Return (X, Y) of the center of cell containing provided text 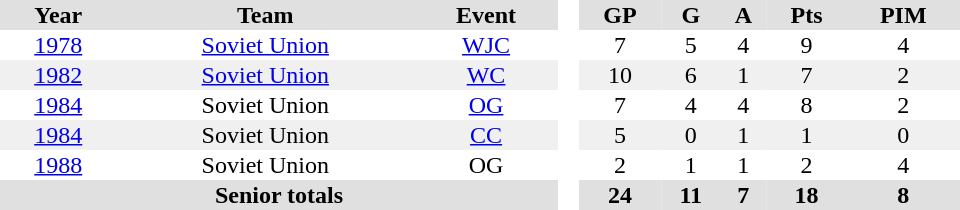
6 (690, 75)
GP (620, 15)
PIM (903, 15)
24 (620, 195)
1982 (58, 75)
11 (690, 195)
Senior totals (279, 195)
Year (58, 15)
A (743, 15)
10 (620, 75)
1988 (58, 165)
G (690, 15)
Team (265, 15)
Pts (807, 15)
CC (486, 135)
WJC (486, 45)
Event (486, 15)
9 (807, 45)
WC (486, 75)
18 (807, 195)
1978 (58, 45)
